Scan for the cell matching the given text and deliver its (x, y) coordinate at center. 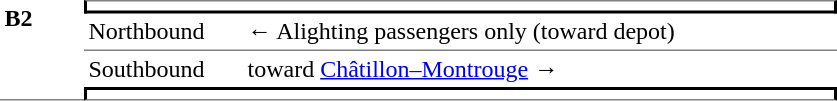
Southbound (164, 69)
B2 (42, 50)
Northbound (164, 33)
← Alighting passengers only (toward depot) (540, 33)
toward Châtillon–Montrouge → (540, 69)
